For the text-containing cell, return its midpoint in [x, y] coordinate format. 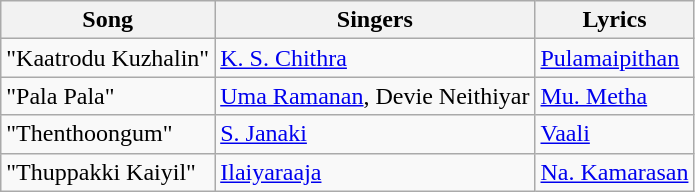
Ilaiyaraaja [375, 172]
"Kaatrodu Kuzhalin" [108, 58]
S. Janaki [375, 134]
K. S. Chithra [375, 58]
Lyrics [614, 20]
Pulamaipithan [614, 58]
Song [108, 20]
Mu. Metha [614, 96]
Na. Kamarasan [614, 172]
Singers [375, 20]
Uma Ramanan, Devie Neithiyar [375, 96]
"Thuppakki Kaiyil" [108, 172]
Vaali [614, 134]
"Thenthoongum" [108, 134]
"Pala Pala" [108, 96]
